For the text-containing cell, return its midpoint in (x, y) coordinate format. 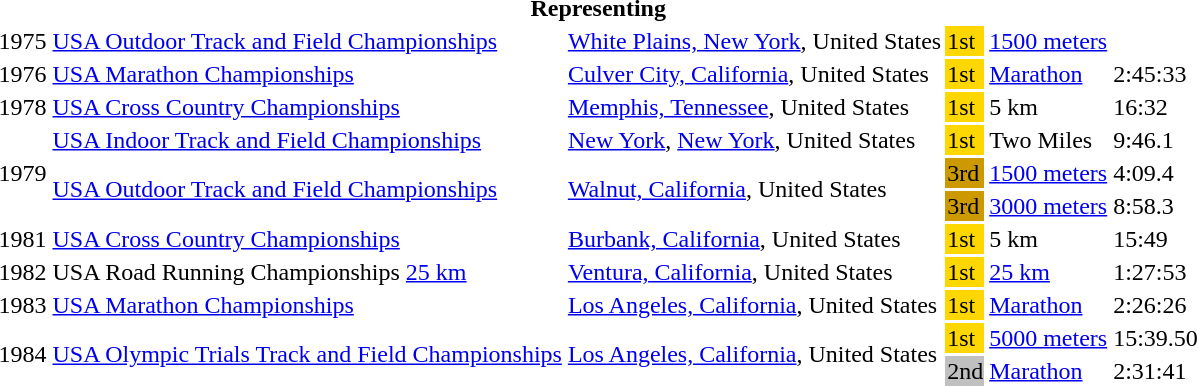
5000 meters (1048, 338)
2nd (966, 371)
Culver City, California, United States (754, 74)
USA Indoor Track and Field Championships (307, 140)
White Plains, New York, United States (754, 41)
USA Olympic Trials Track and Field Championships (307, 354)
Walnut, California, United States (754, 190)
USA Road Running Championships 25 km (307, 272)
25 km (1048, 272)
Memphis, Tennessee, United States (754, 107)
Two Miles (1048, 140)
3000 meters (1048, 206)
Burbank, California, United States (754, 239)
Ventura, California, United States (754, 272)
New York, New York, United States (754, 140)
